Search for the cell housing the specified text and yield its [X, Y] center coordinate. 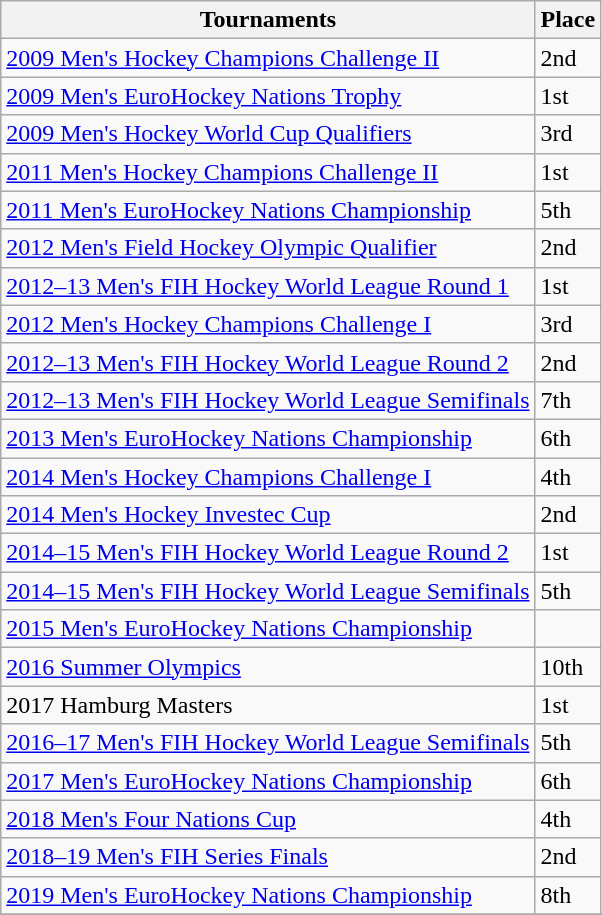
2012–13 Men's FIH Hockey World League Semifinals [268, 400]
2018 Men's Four Nations Cup [268, 819]
2017 Men's EuroHockey Nations Championship [268, 781]
2014–15 Men's FIH Hockey World League Semifinals [268, 591]
2016–17 Men's FIH Hockey World League Semifinals [268, 743]
2012 Men's Hockey Champions Challenge I [268, 324]
2016 Summer Olympics [268, 667]
10th [568, 667]
7th [568, 400]
2009 Men's EuroHockey Nations Trophy [268, 96]
2014–15 Men's FIH Hockey World League Round 2 [268, 553]
2017 Hamburg Masters [268, 705]
2011 Men's EuroHockey Nations Championship [268, 210]
2019 Men's EuroHockey Nations Championship [268, 895]
Tournaments [268, 20]
2014 Men's Hockey Champions Challenge I [268, 477]
8th [568, 895]
2014 Men's Hockey Investec Cup [268, 515]
2009 Men's Hockey World Cup Qualifiers [268, 134]
2009 Men's Hockey Champions Challenge II [268, 58]
Place [568, 20]
2015 Men's EuroHockey Nations Championship [268, 629]
2011 Men's Hockey Champions Challenge II [268, 172]
2012 Men's Field Hockey Olympic Qualifier [268, 248]
2012–13 Men's FIH Hockey World League Round 2 [268, 362]
2013 Men's EuroHockey Nations Championship [268, 438]
2018–19 Men's FIH Series Finals [268, 857]
2012–13 Men's FIH Hockey World League Round 1 [268, 286]
